Capture the cell that displays the provided text and extract its (x, y) central coordinate. 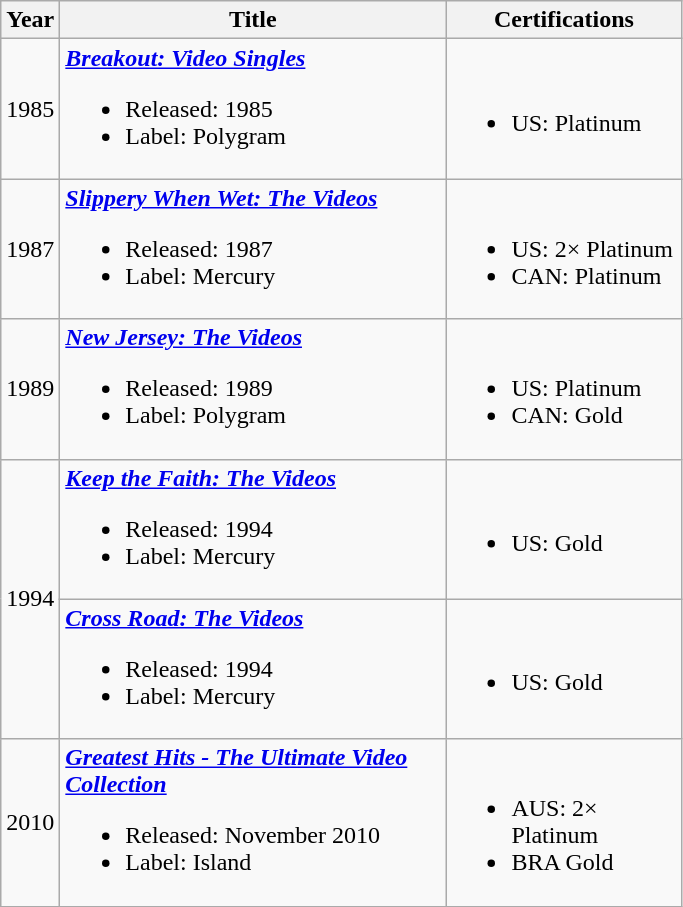
US: Platinum (564, 109)
1989 (30, 389)
AUS: 2× PlatinumBRA Gold (564, 822)
US: PlatinumCAN: Gold (564, 389)
Certifications (564, 20)
1987 (30, 249)
Slippery When Wet: The VideosReleased: 1987Label: Mercury (253, 249)
1985 (30, 109)
Keep the Faith: The VideosReleased: 1994Label: Mercury (253, 529)
Year (30, 20)
Title (253, 20)
Greatest Hits - The Ultimate Video CollectionReleased: November 2010Label: Island (253, 822)
New Jersey: The VideosReleased: 1989Label: Polygram (253, 389)
1994 (30, 599)
US: 2× PlatinumCAN: Platinum (564, 249)
2010 (30, 822)
Cross Road: The VideosReleased: 1994Label: Mercury (253, 669)
Breakout: Video SinglesReleased: 1985Label: Polygram (253, 109)
